Locate the cell with the specified text and output its [X, Y] center coordinate. 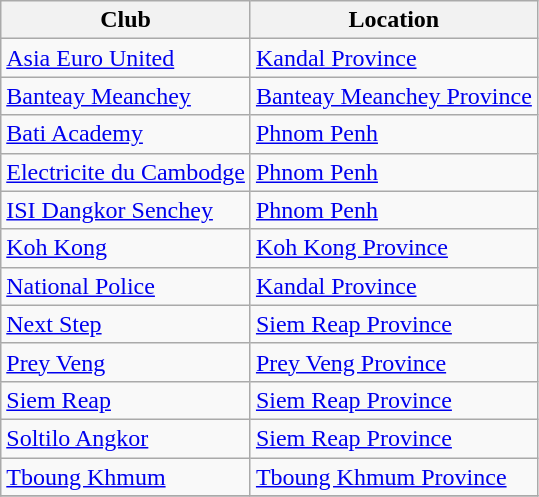
Koh Kong Province [394, 248]
Tboung Khmum Province [394, 477]
Banteay Meanchey [126, 96]
Asia Euro United [126, 58]
Location [394, 20]
Electricite du Cambodge [126, 172]
Prey Veng Province [394, 362]
Siem Reap [126, 400]
Soltilo Angkor [126, 438]
Tboung Khmum [126, 477]
Club [126, 20]
Koh Kong [126, 248]
ISI Dangkor Senchey [126, 210]
National Police [126, 286]
Banteay Meanchey Province [394, 96]
Prey Veng [126, 362]
Bati Academy [126, 134]
Next Step [126, 324]
